Scan for the cell matching the given text and deliver its (x, y) coordinate at center. 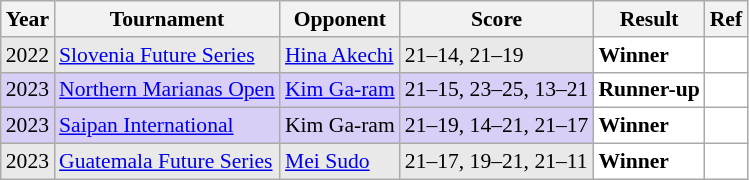
Northern Marianas Open (167, 90)
Result (648, 19)
Slovenia Future Series (167, 55)
Opponent (340, 19)
Mei Sudo (340, 162)
2022 (28, 55)
21–17, 19–21, 21–11 (497, 162)
Hina Akechi (340, 55)
21–14, 21–19 (497, 55)
Tournament (167, 19)
Score (497, 19)
21–19, 14–21, 21–17 (497, 126)
Ref (726, 19)
Runner-up (648, 90)
Saipan International (167, 126)
Guatemala Future Series (167, 162)
Year (28, 19)
21–15, 23–25, 13–21 (497, 90)
